Identify which cell holds the provided text, then report its [X, Y] central coordinate. 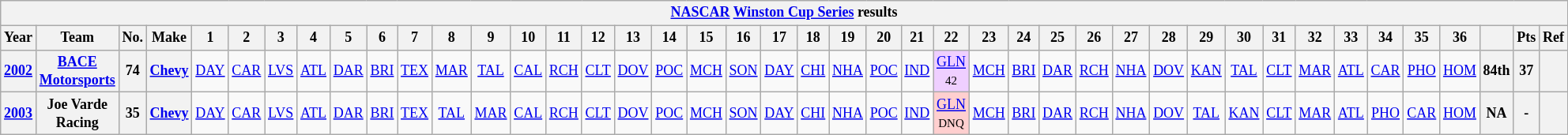
NASCAR Winston Cup Series results [784, 13]
25 [1057, 38]
11 [563, 38]
Team [77, 38]
19 [848, 38]
28 [1169, 38]
Pts [1527, 38]
6 [383, 38]
27 [1131, 38]
13 [633, 38]
26 [1094, 38]
24 [1024, 38]
16 [743, 38]
2003 [19, 114]
21 [917, 38]
Make [169, 38]
32 [1315, 38]
12 [597, 38]
No. [133, 38]
17 [779, 38]
2 [247, 38]
30 [1244, 38]
23 [989, 38]
74 [133, 71]
3 [281, 38]
29 [1206, 38]
7 [415, 38]
GLN42 [952, 71]
8 [451, 38]
GLNDNQ [952, 114]
NA [1497, 114]
33 [1351, 38]
2002 [19, 71]
10 [528, 38]
31 [1279, 38]
4 [314, 38]
22 [952, 38]
1 [210, 38]
BACE Motorsports [77, 71]
- [1527, 114]
18 [813, 38]
Joe Varde Racing [77, 114]
9 [491, 38]
34 [1385, 38]
15 [707, 38]
Year [19, 38]
5 [348, 38]
84th [1497, 71]
37 [1527, 71]
14 [669, 38]
36 [1461, 38]
Ref [1554, 38]
20 [884, 38]
